Scan for the cell matching the given text and deliver its (X, Y) coordinate at center. 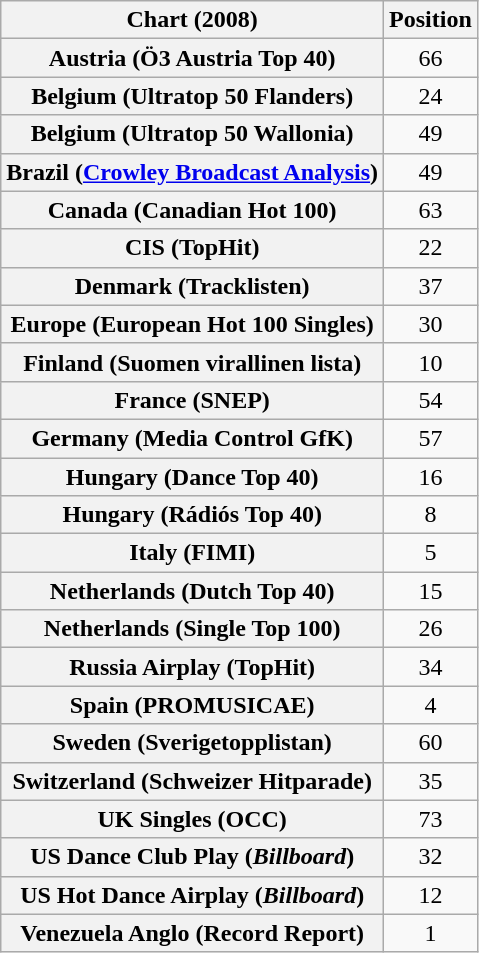
France (SNEP) (192, 400)
Venezuela Anglo (Record Report) (192, 933)
CIS (TopHit) (192, 248)
22 (431, 248)
1 (431, 933)
26 (431, 629)
32 (431, 857)
10 (431, 362)
US Hot Dance Airplay (Billboard) (192, 895)
4 (431, 705)
12 (431, 895)
66 (431, 58)
8 (431, 515)
Austria (Ö3 Austria Top 40) (192, 58)
Hungary (Dance Top 40) (192, 477)
Europe (European Hot 100 Singles) (192, 324)
Germany (Media Control GfK) (192, 438)
Belgium (Ultratop 50 Flanders) (192, 96)
63 (431, 210)
Russia Airplay (TopHit) (192, 667)
Chart (2008) (192, 20)
24 (431, 96)
54 (431, 400)
60 (431, 743)
Switzerland (Schweizer Hitparade) (192, 781)
Denmark (Tracklisten) (192, 286)
Brazil (Crowley Broadcast Analysis) (192, 172)
35 (431, 781)
US Dance Club Play (Billboard) (192, 857)
Finland (Suomen virallinen lista) (192, 362)
Netherlands (Dutch Top 40) (192, 591)
Belgium (Ultratop 50 Wallonia) (192, 134)
Sweden (Sverigetopplistan) (192, 743)
57 (431, 438)
37 (431, 286)
30 (431, 324)
Italy (FIMI) (192, 553)
Netherlands (Single Top 100) (192, 629)
34 (431, 667)
Position (431, 20)
UK Singles (OCC) (192, 819)
16 (431, 477)
15 (431, 591)
73 (431, 819)
Spain (PROMUSICAE) (192, 705)
5 (431, 553)
Canada (Canadian Hot 100) (192, 210)
Hungary (Rádiós Top 40) (192, 515)
